Detect which cell encompasses the target text, then output its [x, y] center coordinate. 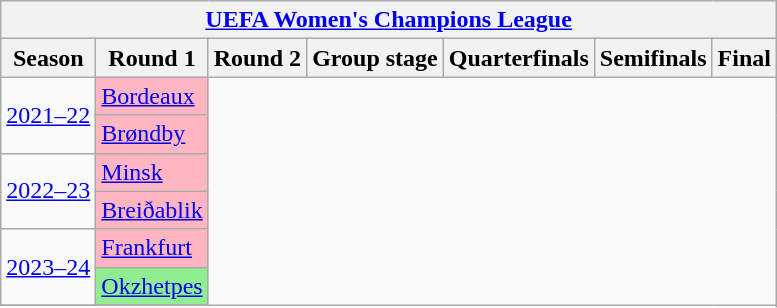
Bordeaux [152, 96]
2023–24 [48, 267]
Quarterfinals [518, 58]
Final [744, 58]
Frankfurt [152, 248]
Semifinals [653, 58]
UEFA Women's Champions League [389, 20]
Minsk [152, 172]
Group stage [376, 58]
Season [48, 58]
Round 2 [257, 58]
Breiðablik [152, 210]
2022–23 [48, 191]
Round 1 [152, 58]
2021–22 [48, 115]
Brøndby [152, 134]
Okzhetpes [152, 286]
